Scan for the cell matching the given text and deliver its (x, y) coordinate at center. 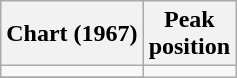
Chart (1967) (72, 34)
Peakposition (189, 34)
